Find where the given text appears and provide that cell's center as (x, y) coordinate. 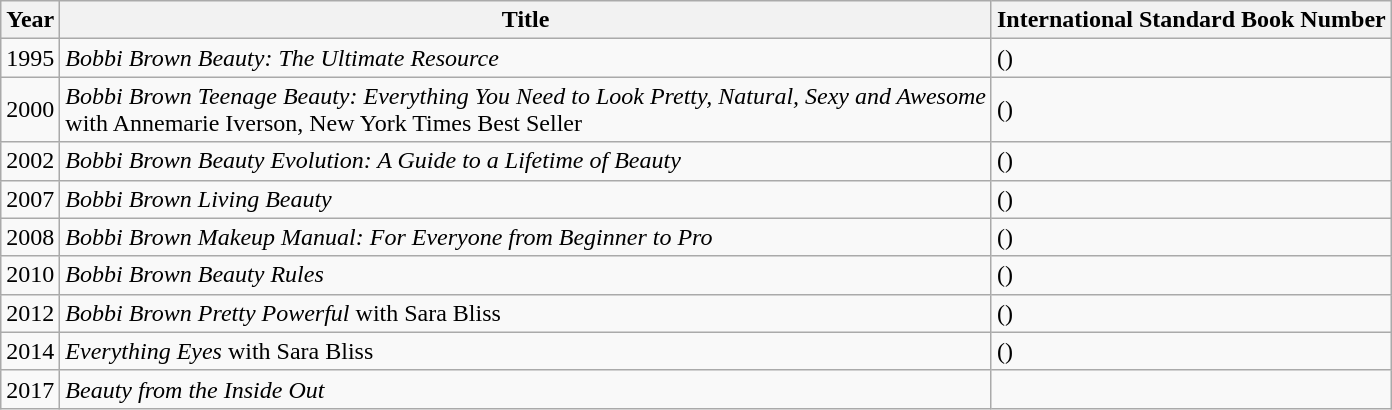
Bobbi Brown Beauty Rules (526, 275)
Year (30, 20)
2007 (30, 199)
2017 (30, 389)
2000 (30, 110)
2002 (30, 161)
International Standard Book Number (1191, 20)
Everything Eyes with Sara Bliss (526, 351)
Beauty from the Inside Out (526, 389)
Bobbi Brown Beauty Evolution: A Guide to a Lifetime of Beauty (526, 161)
Bobbi Brown Beauty: The Ultimate Resource (526, 58)
2010 (30, 275)
Bobbi Brown Pretty Powerful with Sara Bliss (526, 313)
Bobbi Brown Makeup Manual: For Everyone from Beginner to Pro (526, 237)
1995 (30, 58)
Bobbi Brown Teenage Beauty: Everything You Need to Look Pretty, Natural, Sexy and Awesomewith Annemarie Iverson, New York Times Best Seller (526, 110)
2012 (30, 313)
2014 (30, 351)
2008 (30, 237)
Title (526, 20)
Bobbi Brown Living Beauty (526, 199)
